Provide the (X, Y) coordinate of the cell's center where the given text is located.  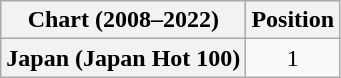
1 (293, 58)
Chart (2008–2022) (124, 20)
Position (293, 20)
Japan (Japan Hot 100) (124, 58)
